For the text-containing cell, return its midpoint in (x, y) coordinate format. 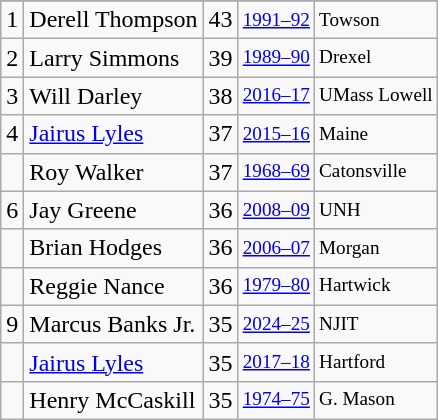
Towson (376, 20)
Morgan (376, 248)
G. Mason (376, 400)
Maine (376, 134)
6 (12, 210)
Larry Simmons (114, 58)
Reggie Nance (114, 286)
Marcus Banks Jr. (114, 324)
1974–75 (276, 400)
1991–92 (276, 20)
Hartwick (376, 286)
Roy Walker (114, 172)
43 (220, 20)
Will Darley (114, 96)
9 (12, 324)
Derell Thompson (114, 20)
1968–69 (276, 172)
Catonsville (376, 172)
1 (12, 20)
2024–25 (276, 324)
2 (12, 58)
Drexel (376, 58)
1979–80 (276, 286)
Jay Greene (114, 210)
2015–16 (276, 134)
2016–17 (276, 96)
Brian Hodges (114, 248)
2008–09 (276, 210)
Henry McCaskill (114, 400)
UNH (376, 210)
3 (12, 96)
38 (220, 96)
4 (12, 134)
2006–07 (276, 248)
2017–18 (276, 362)
NJIT (376, 324)
Hartford (376, 362)
UMass Lowell (376, 96)
1989–90 (276, 58)
39 (220, 58)
